Return [x, y] of the center of cell containing provided text 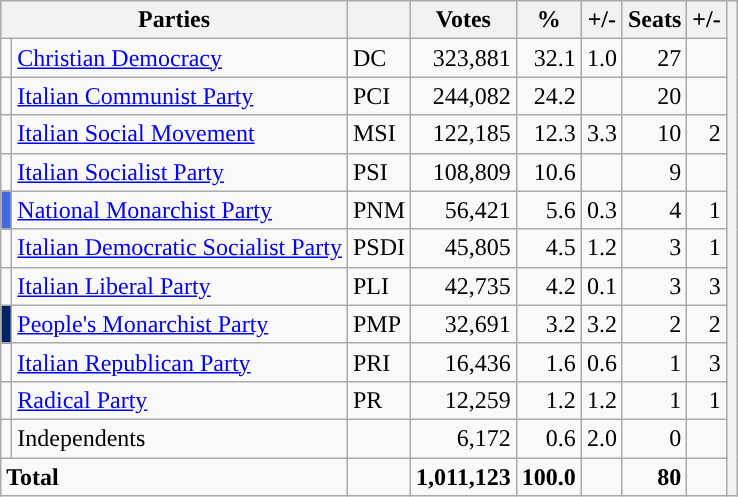
108,809 [464, 172]
DC [378, 58]
4 [654, 210]
Italian Republican Party [180, 362]
42,735 [464, 286]
PMP [378, 324]
Seats [654, 20]
Italian Social Movement [180, 134]
10 [654, 134]
32,691 [464, 324]
24.2 [548, 96]
122,185 [464, 134]
4.5 [548, 248]
0.3 [602, 210]
Votes [464, 20]
Italian Socialist Party [180, 172]
32.1 [548, 58]
PR [378, 400]
1,011,123 [464, 477]
16,436 [464, 362]
0.1 [602, 286]
PNM [378, 210]
Italian Communist Party [180, 96]
0 [654, 438]
56,421 [464, 210]
1.6 [548, 362]
Parties [174, 20]
20 [654, 96]
244,082 [464, 96]
10.6 [548, 172]
5.6 [548, 210]
National Monarchist Party [180, 210]
PSDI [378, 248]
Radical Party [180, 400]
6,172 [464, 438]
PLI [378, 286]
% [548, 20]
PCI [378, 96]
9 [654, 172]
Christian Democracy [180, 58]
People's Monarchist Party [180, 324]
323,881 [464, 58]
3.3 [602, 134]
80 [654, 477]
12,259 [464, 400]
100.0 [548, 477]
Italian Liberal Party [180, 286]
1.0 [602, 58]
Italian Democratic Socialist Party [180, 248]
PSI [378, 172]
MSI [378, 134]
12.3 [548, 134]
2.0 [602, 438]
PRI [378, 362]
Total [174, 477]
45,805 [464, 248]
27 [654, 58]
4.2 [548, 286]
Independents [180, 438]
